Extract the (X, Y) coordinate from the center of the cell holding the provided text.  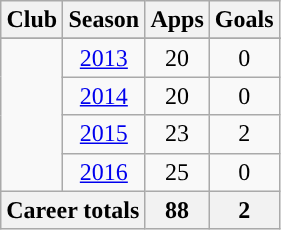
88 (177, 210)
23 (177, 134)
2016 (104, 172)
25 (177, 172)
2014 (104, 96)
Season (104, 20)
2015 (104, 134)
Club (32, 20)
2013 (104, 58)
Career totals (73, 210)
Apps (177, 20)
Goals (244, 20)
